Detect which cell encompasses the target text, then output its [X, Y] center coordinate. 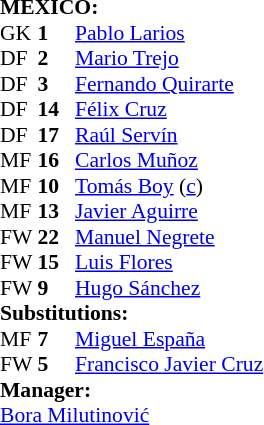
Tomás Boy (c) [169, 186]
10 [57, 186]
Luis Flores [169, 263]
17 [57, 135]
22 [57, 237]
Carlos Muñoz [169, 161]
9 [57, 288]
5 [57, 365]
Francisco Javier Cruz [169, 365]
Pablo Larios [169, 33]
14 [57, 109]
Javier Aguirre [169, 211]
Fernando Quirarte [169, 84]
Mario Trejo [169, 59]
7 [57, 339]
13 [57, 211]
Hugo Sánchez [169, 288]
Raúl Servín [169, 135]
Félix Cruz [169, 109]
Manager: [132, 390]
1 [57, 33]
15 [57, 263]
Manuel Negrete [169, 237]
Miguel España [169, 339]
3 [57, 84]
16 [57, 161]
2 [57, 59]
Substitutions: [132, 313]
GK [19, 33]
